Find where the given text appears and provide that cell's center as [x, y] coordinate. 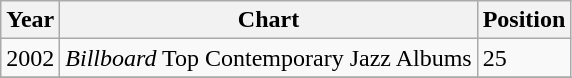
2002 [30, 58]
Year [30, 20]
Position [524, 20]
Billboard Top Contemporary Jazz Albums [268, 58]
25 [524, 58]
Chart [268, 20]
